Pinpoint the cell where the given text exists, returning its [X, Y] midpoint coordinate. 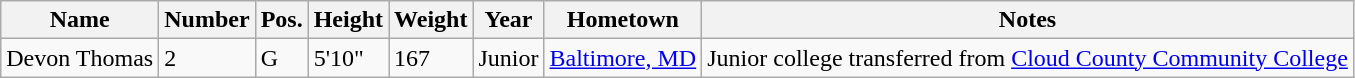
Height [348, 20]
Number [207, 20]
Notes [1028, 20]
5'10" [348, 58]
Weight [431, 20]
Pos. [282, 20]
Junior college transferred from Cloud County Community College [1028, 58]
Name [80, 20]
G [282, 58]
167 [431, 58]
Baltimore, MD [623, 58]
Devon Thomas [80, 58]
2 [207, 58]
Year [508, 20]
Junior [508, 58]
Hometown [623, 20]
